Scan for the cell matching the given text and deliver its (X, Y) coordinate at center. 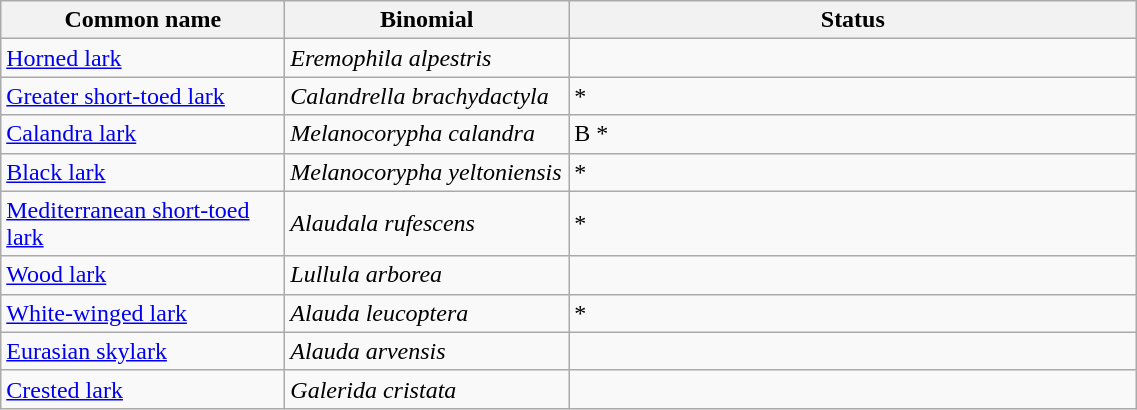
Eurasian skylark (143, 351)
Mediterranean short-toed lark (143, 224)
White-winged lark (143, 313)
Greater short-toed lark (143, 96)
Status (853, 20)
Calandrella brachydactyla (427, 96)
Black lark (143, 172)
Binomial (427, 20)
Lullula arborea (427, 275)
Melanocorypha yeltoniensis (427, 172)
B * (853, 134)
Alauda arvensis (427, 351)
Alaudala rufescens (427, 224)
Crested lark (143, 389)
Common name (143, 20)
Horned lark (143, 58)
Calandra lark (143, 134)
Wood lark (143, 275)
Melanocorypha calandra (427, 134)
Eremophila alpestris (427, 58)
Alauda leucoptera (427, 313)
Galerida cristata (427, 389)
